Determine the [X, Y] coordinate at the center of the cell enclosing the given text.  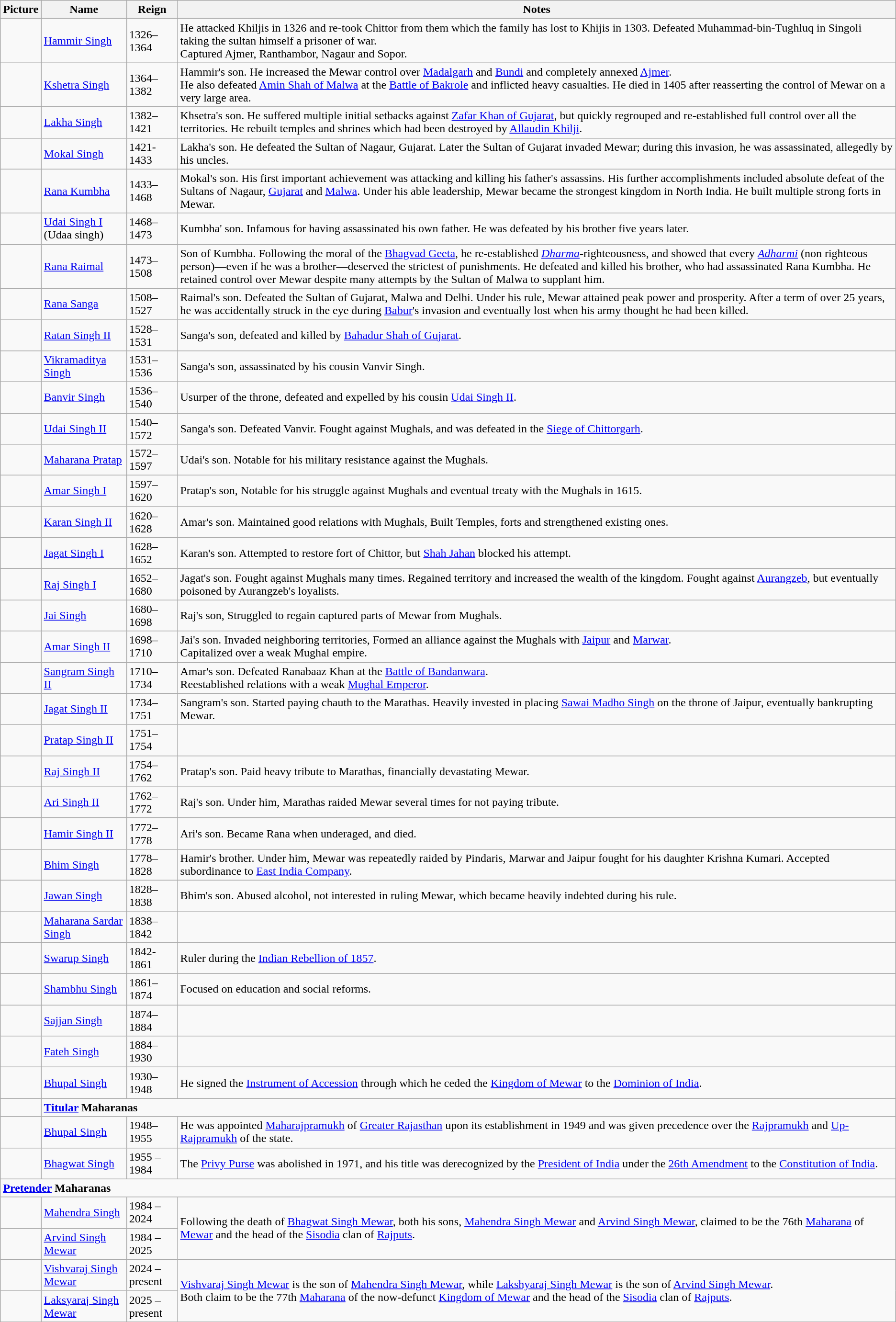
1652–1680 [152, 584]
1861–1874 [152, 989]
Karan's son. Attempted to restore fort of Chittor, but Shah Jahan blocked his attempt. [537, 554]
1734–1751 [152, 709]
Ratan Singh II [84, 335]
1838–1842 [152, 927]
1884–1930 [152, 1051]
1698–1710 [152, 646]
Bhim's son. Abused alcohol, not interested in ruling Mewar, which became heavily indebted during his rule. [537, 895]
Maharana Pratap [84, 460]
Fateh Singh [84, 1051]
1468–1473 [152, 229]
1984 – 2025 [152, 1244]
1948–1955 [152, 1132]
1597–1620 [152, 491]
Raj Singh I [84, 584]
1984 – 2024 [152, 1212]
Usurper of the throne, defeated and expelled by his cousin Udai Singh II. [537, 397]
Notes [537, 10]
Mokal Singh [84, 153]
Sangram Singh II [84, 678]
Laksyaraj Singh Mewar [84, 1306]
Jagat Singh II [84, 709]
2024 – present [152, 1275]
Bhagwat Singh [84, 1164]
1762–1772 [152, 802]
1710–1734 [152, 678]
1828–1838 [152, 895]
1680–1698 [152, 616]
1473–1508 [152, 266]
Udai Singh I(Udaa singh) [84, 229]
1528–1531 [152, 335]
Sanga's son, defeated and killed by Bahadur Shah of Gujarat. [537, 335]
Karan Singh II [84, 522]
1874–1884 [152, 1021]
Raj's son, Struggled to regain captured parts of Mewar from Mughals. [537, 616]
1326–1364 [152, 41]
Name [84, 10]
1955 –1984 [152, 1164]
Udai Singh II [84, 428]
1536–1540 [152, 397]
1540–1572 [152, 428]
Amar Singh II [84, 646]
Ari Singh II [84, 802]
Swarup Singh [84, 959]
Pratap Singh II [84, 740]
1620–1628 [152, 522]
Banvir Singh [84, 397]
Amar Singh I [84, 491]
Sanga's son, assassinated by his cousin Vanvir Singh. [537, 366]
1382–1421 [152, 123]
Rana Kumbha [84, 191]
Hammir Singh [84, 41]
Jai Singh [84, 616]
1842-1861 [152, 959]
Raj's son. Under him, Marathas raided Mewar several times for not paying tribute. [537, 802]
1754–1762 [152, 771]
1364–1382 [152, 85]
Ari's son. Became Rana when underaged, and died. [537, 833]
1930–1948 [152, 1083]
Lakha Singh [84, 123]
Focused on education and social reforms. [537, 989]
Shambhu Singh [84, 989]
Udai's son. Notable for his military resistance against the Mughals. [537, 460]
Pratap's son, Notable for his struggle against Mughals and eventual treaty with the Mughals in 1615. [537, 491]
Ruler during the Indian Rebellion of 1857. [537, 959]
Mahendra Singh [84, 1212]
Jagat Singh I [84, 554]
Rana Sanga [84, 304]
1508–1527 [152, 304]
Pretender Maharanas [448, 1188]
Jai's son. Invaded neighboring territories, Formed an alliance against the Mughals with Jaipur and Marwar.Capitalized over a weak Mughal empire. [537, 646]
Hamir Singh II [84, 833]
Rana Raimal [84, 266]
2025 – present [152, 1306]
Sajjan Singh [84, 1021]
1628–1652 [152, 554]
1433–1468 [152, 191]
1751–1754 [152, 740]
Jawan Singh [84, 895]
Kshetra Singh [84, 85]
1772–1778 [152, 833]
Maharana Sardar Singh [84, 927]
Vikramaditya Singh [84, 366]
Amar's son. Maintained good relations with Mughals, Built Temples, forts and strengthened existing ones. [537, 522]
Pratap's son. Paid heavy tribute to Marathas, financially devastating Mewar. [537, 771]
1531–1536 [152, 366]
1572–1597 [152, 460]
Kumbha' son. Infamous for having assassinated his own father. He was defeated by his brother five years later. [537, 229]
Raj Singh II [84, 771]
Reign [152, 10]
Bhim Singh [84, 865]
Titular Maharanas [468, 1107]
1778–1828 [152, 865]
Picture [21, 10]
Vishvaraj Singh Mewar [84, 1275]
Amar's son. Defeated Ranabaaz Khan at the Battle of Bandanwara.Reestablished relations with a weak Mughal Emperor. [537, 678]
1421-1433 [152, 153]
Sanga's son. Defeated Vanvir. Fought against Mughals, and was defeated in the Siege of Chittorgarh. [537, 428]
He signed the Instrument of Accession through which he ceded the Kingdom of Mewar to the Dominion of India. [537, 1083]
Arvind Singh Mewar [84, 1244]
